Scan for the cell matching the given text and deliver its (x, y) coordinate at center. 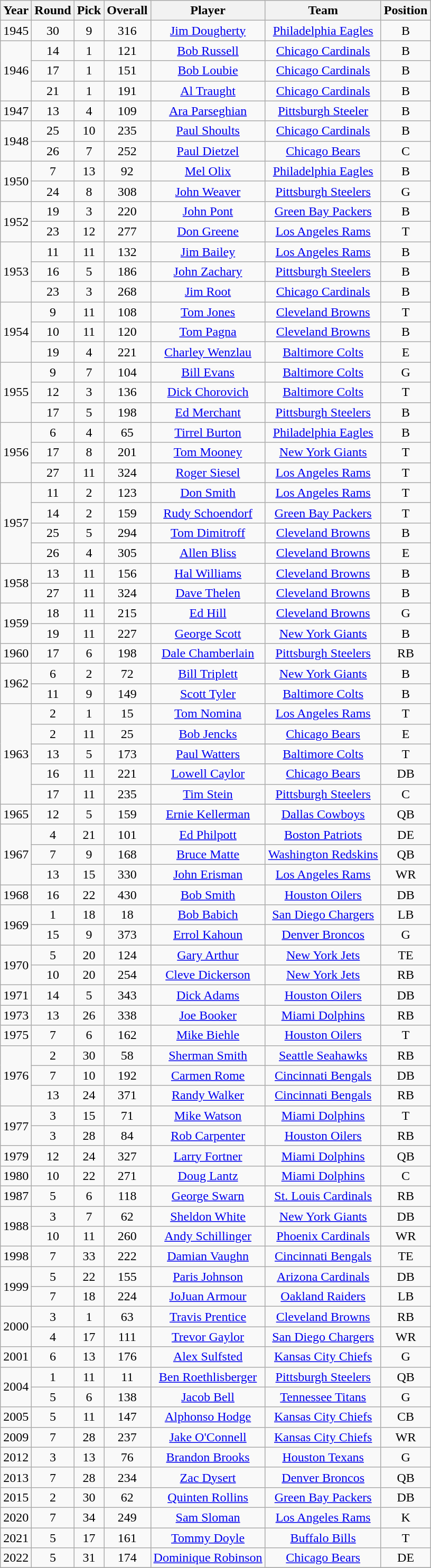
121 (127, 51)
Bob Russell (208, 51)
63 (127, 1317)
Rudy Schoendorf (208, 513)
1968 (16, 895)
Zac Dysert (208, 1477)
Bill Triplett (208, 674)
34 (89, 1517)
Al Traught (208, 91)
Tom Dimitroff (208, 533)
K (406, 1517)
268 (127, 292)
Damian Vaughn (208, 1257)
Alphonso Hodge (208, 1417)
192 (127, 1075)
Arizona Cardinals (323, 1277)
Scott Tyler (208, 694)
George Scott (208, 634)
Andy Schillinger (208, 1236)
Alex Sulfsted (208, 1357)
Paul Shoults (208, 131)
Sheldon White (208, 1216)
Buffalo Bills (323, 1538)
Charley Wenzlau (208, 352)
Lowell Caylor (208, 774)
237 (127, 1437)
Paul Watters (208, 754)
1975 (16, 1035)
Bruce Matte (208, 854)
Year (16, 11)
Pick (89, 11)
72 (127, 674)
Don Greene (208, 231)
271 (127, 1176)
1969 (16, 925)
155 (127, 1277)
330 (127, 874)
Sherman Smith (208, 1055)
Rob Carpenter (208, 1136)
215 (127, 613)
373 (127, 935)
191 (127, 91)
1987 (16, 1196)
1976 (16, 1075)
Tim Stein (208, 794)
120 (127, 332)
1957 (16, 523)
Ara Parseghian (208, 111)
33 (89, 1257)
123 (127, 493)
Allen Bliss (208, 553)
JoJuan Armour (208, 1297)
1945 (16, 31)
1953 (16, 272)
1979 (16, 1156)
1998 (16, 1257)
1950 (16, 181)
338 (127, 1015)
371 (127, 1095)
Dale Chamberlain (208, 654)
1954 (16, 332)
Dominique Robinson (208, 1558)
Tom Nomina (208, 714)
Boston Patriots (323, 834)
Bob Jencks (208, 734)
149 (127, 694)
109 (127, 111)
1959 (16, 624)
2015 (16, 1497)
1980 (16, 1176)
Bill Evans (208, 372)
136 (127, 392)
1952 (16, 221)
76 (127, 1457)
John Zachary (208, 272)
Ed Philpott (208, 834)
John Pont (208, 211)
58 (127, 1055)
227 (127, 634)
1988 (16, 1226)
1946 (16, 71)
138 (127, 1397)
Dick Adams (208, 995)
2001 (16, 1357)
260 (127, 1236)
Overall (127, 11)
222 (127, 1257)
Randy Walker (208, 1095)
430 (127, 895)
Tom Mooney (208, 452)
224 (127, 1297)
1955 (16, 392)
St. Louis Cardinals (323, 1196)
Mike Biehle (208, 1035)
Ed Merchant (208, 412)
118 (127, 1196)
1960 (16, 654)
1962 (16, 684)
Doug Lantz (208, 1176)
305 (127, 553)
Oakland Raiders (323, 1297)
Brandon Brooks (208, 1457)
Ben Roethlisberger (208, 1377)
124 (127, 955)
176 (127, 1357)
George Swarn (208, 1196)
Position (406, 11)
Hal Williams (208, 573)
Bob Smith (208, 895)
92 (127, 171)
1956 (16, 452)
104 (127, 372)
1977 (16, 1126)
Errol Kahoun (208, 935)
1999 (16, 1287)
1948 (16, 141)
65 (127, 432)
Team (323, 11)
111 (127, 1337)
Jake O'Connell (208, 1437)
31 (89, 1558)
2021 (16, 1538)
294 (127, 533)
161 (127, 1538)
168 (127, 854)
1971 (16, 995)
234 (127, 1477)
Jim Bailey (208, 252)
Mel Olix (208, 171)
220 (127, 211)
Dallas Cowboys (323, 814)
Trevor Gaylor (208, 1337)
Bob Loubie (208, 71)
173 (127, 754)
249 (127, 1517)
174 (127, 1558)
Seattle Seahawks (323, 1055)
132 (127, 252)
Roger Siesel (208, 473)
101 (127, 834)
Jim Dougherty (208, 31)
2012 (16, 1457)
151 (127, 71)
2004 (16, 1387)
John Weaver (208, 191)
Ernie Kellerman (208, 814)
Jacob Bell (208, 1397)
2000 (16, 1327)
Phoenix Cardinals (323, 1236)
1967 (16, 854)
Quinten Rollins (208, 1497)
Mike Watson (208, 1116)
Ed Hill (208, 613)
Houston Texans (323, 1457)
Cleve Dickerson (208, 975)
CB (406, 1417)
2009 (16, 1437)
Dave Thelen (208, 593)
Sam Sloman (208, 1517)
Don Smith (208, 493)
316 (127, 31)
2013 (16, 1477)
1947 (16, 111)
Travis Prentice (208, 1317)
Tirrel Burton (208, 432)
343 (127, 995)
1963 (16, 754)
1973 (16, 1015)
Larry Fortner (208, 1156)
277 (127, 231)
Round (53, 11)
1958 (16, 583)
Tom Jones (208, 312)
Jim Root (208, 292)
1965 (16, 814)
Joe Booker (208, 1015)
Gary Arthur (208, 955)
2005 (16, 1417)
Bob Babich (208, 915)
1970 (16, 965)
Dick Chorovich (208, 392)
Washington Redskins (323, 854)
108 (127, 312)
2022 (16, 1558)
2020 (16, 1517)
254 (127, 975)
Tom Pagna (208, 332)
Paul Dietzel (208, 151)
156 (127, 573)
Tommy Doyle (208, 1538)
252 (127, 151)
327 (127, 1156)
162 (127, 1035)
John Erisman (208, 874)
308 (127, 191)
Tennessee Titans (323, 1397)
84 (127, 1136)
Carmen Rome (208, 1075)
Paris Johnson (208, 1277)
186 (127, 272)
Pittsburgh Steeler (323, 111)
201 (127, 452)
71 (127, 1116)
Player (208, 11)
147 (127, 1417)
